For the text-containing cell, return its midpoint in [X, Y] coordinate format. 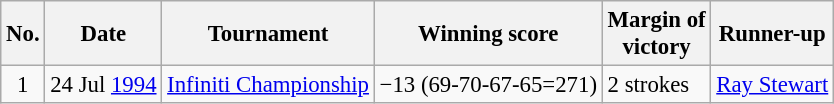
Ray Stewart [772, 85]
Runner-up [772, 34]
Winning score [488, 34]
Date [104, 34]
1 [23, 85]
−13 (69-70-67-65=271) [488, 85]
2 strokes [656, 85]
24 Jul 1994 [104, 85]
Margin ofvictory [656, 34]
Infiniti Championship [268, 85]
Tournament [268, 34]
No. [23, 34]
